For the text-containing cell, return its midpoint in [X, Y] coordinate format. 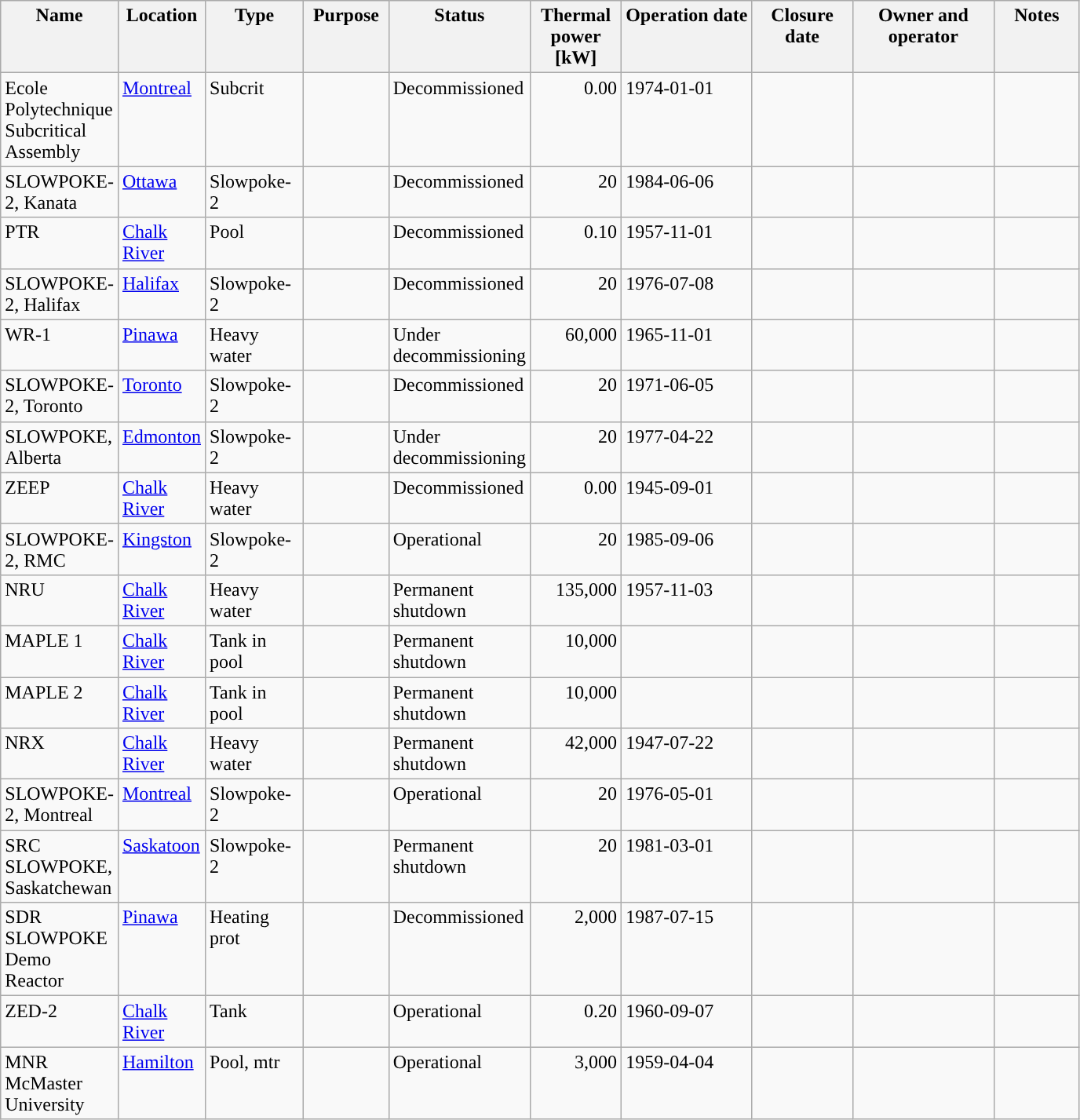
MAPLE 1 [60, 651]
0.10 [576, 243]
NRX [60, 753]
1985-09-06 [687, 549]
3,000 [576, 1083]
1947-07-22 [687, 753]
0.20 [576, 1022]
Hamilton [162, 1083]
1957-11-01 [687, 243]
Pool [254, 243]
2,000 [576, 950]
1984-06-06 [687, 192]
Heating prot [254, 950]
Kingston [162, 549]
1981-03-01 [687, 866]
PTR [60, 243]
Toronto [162, 396]
Halifax [162, 294]
Notes [1038, 37]
MAPLE 2 [60, 702]
SDR SLOWPOKE Demo Reactor [60, 950]
SLOWPOKE, Alberta [60, 447]
Closure date [802, 37]
Location [162, 37]
Status [459, 37]
Tank [254, 1022]
SLOWPOKE-2, Toronto [60, 396]
ZED-2 [60, 1022]
Pool, mtr [254, 1083]
135,000 [576, 600]
Edmonton [162, 447]
MNR McMaster University [60, 1083]
Name [60, 37]
Subcrit [254, 119]
Ottawa [162, 192]
1974-01-01 [687, 119]
1977-04-22 [687, 447]
Type [254, 37]
60,000 [576, 345]
ZEEP [60, 498]
1971-06-05 [687, 396]
NRU [60, 600]
1976-05-01 [687, 805]
1976-07-08 [687, 294]
Owner and operator [923, 37]
SLOWPOKE-2, Montreal [60, 805]
Purpose [347, 37]
1987-07-15 [687, 950]
SLOWPOKE-2, Kanata [60, 192]
SLOWPOKE-2, Halifax [60, 294]
Thermal power [kW] [576, 37]
1945-09-01 [687, 498]
42,000 [576, 753]
1965-11-01 [687, 345]
1957-11-03 [687, 600]
SLOWPOKE-2, RMC [60, 549]
Ecole Polytechnique Subcritical Assembly [60, 119]
Saskatoon [162, 866]
SRC SLOWPOKE, Saskatchewan [60, 866]
1960-09-07 [687, 1022]
Operation date [687, 37]
WR-1 [60, 345]
1959-04-04 [687, 1083]
